From the cell containing the given text, extract its center point as [X, Y] coordinate. 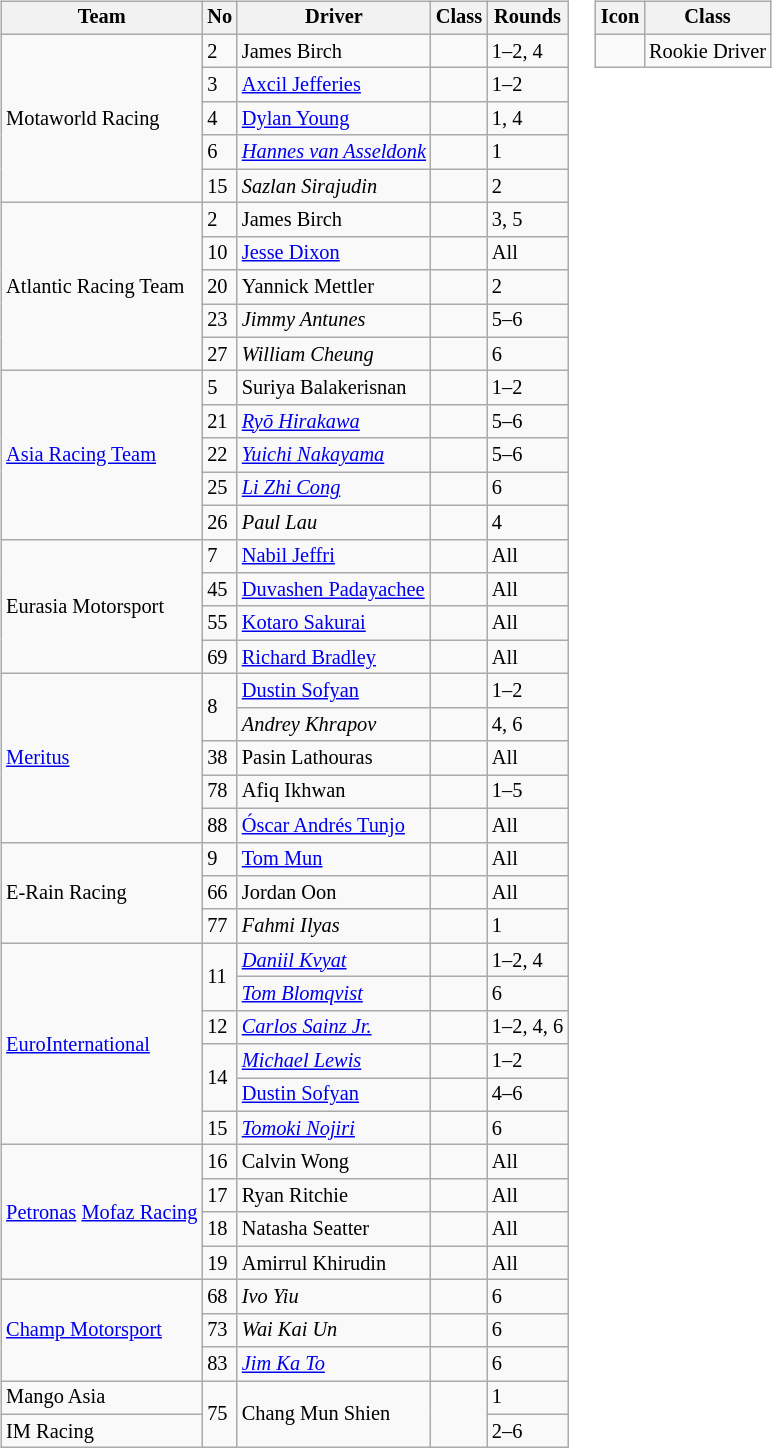
Paul Lau [334, 522]
4–6 [528, 1095]
Calvin Wong [334, 1162]
Yuichi Nakayama [334, 455]
27 [220, 354]
Carlos Sainz Jr. [334, 1027]
Richard Bradley [334, 657]
Chang Mun Shien [334, 1414]
83 [220, 1364]
Petronas Mofaz Racing [102, 1212]
Ryō Hirakawa [334, 422]
E-Rain Racing [102, 892]
45 [220, 590]
26 [220, 522]
Ryan Ritchie [334, 1196]
Óscar Andrés Tunjo [334, 825]
Suriya Balakerisnan [334, 388]
Jimmy Antunes [334, 321]
73 [220, 1330]
Natasha Seatter [334, 1229]
38 [220, 758]
Rookie Driver [708, 51]
88 [220, 825]
Axcil Jefferies [334, 85]
3, 5 [528, 220]
16 [220, 1162]
EuroInternational [102, 1044]
Asia Racing Team [102, 455]
1, 4 [528, 119]
1–2, 4, 6 [528, 1027]
Duvashen Padayachee [334, 590]
18 [220, 1229]
Afiq Ikhwan [334, 792]
Daniil Kvyat [334, 960]
22 [220, 455]
Sazlan Sirajudin [334, 186]
Jesse Dixon [334, 253]
Kotaro Sakurai [334, 623]
Pasin Lathouras [334, 758]
12 [220, 1027]
IM Racing [102, 1431]
8 [220, 708]
Meritus [102, 758]
William Cheung [334, 354]
75 [220, 1414]
Tom Blomqvist [334, 994]
Michael Lewis [334, 1061]
Atlantic Racing Team [102, 287]
21 [220, 422]
Mango Asia [102, 1398]
25 [220, 489]
Hannes van Asseldonk [334, 152]
1–5 [528, 792]
17 [220, 1196]
78 [220, 792]
Ivo Yiu [334, 1297]
Eurasia Motorsport [102, 606]
5 [220, 388]
9 [220, 859]
14 [220, 1078]
77 [220, 926]
Amirrul Khirudin [334, 1263]
Andrey Khrapov [334, 724]
Dylan Young [334, 119]
Jordan Oon [334, 893]
Icon [620, 18]
68 [220, 1297]
20 [220, 287]
11 [220, 976]
Champ Motorsport [102, 1330]
19 [220, 1263]
23 [220, 321]
Wai Kai Un [334, 1330]
7 [220, 556]
Driver [334, 18]
4, 6 [528, 724]
Tom Mun [334, 859]
Li Zhi Cong [334, 489]
Rounds [528, 18]
Nabil Jeffri [334, 556]
Yannick Mettler [334, 287]
Fahmi Ilyas [334, 926]
3 [220, 85]
55 [220, 623]
69 [220, 657]
66 [220, 893]
Motaworld Racing [102, 118]
Tomoki Nojiri [334, 1128]
Jim Ka To [334, 1364]
Team [102, 18]
2–6 [528, 1431]
10 [220, 253]
No [220, 18]
